Detect which cell encompasses the target text, then output its (X, Y) center coordinate. 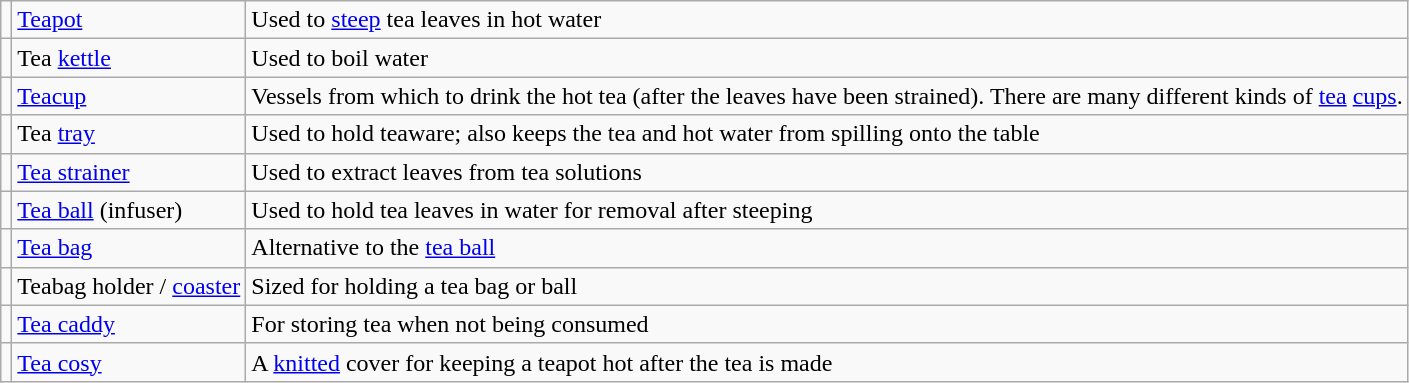
Teacup (129, 96)
Tea ball (infuser) (129, 210)
Tea bag (129, 248)
Vessels from which to drink the hot tea (after the leaves have been strained). There are many different kinds of tea cups. (827, 96)
Used to extract leaves from tea solutions (827, 172)
Teabag holder / coaster (129, 286)
Teapot (129, 20)
A knitted cover for keeping a teapot hot after the tea is made (827, 362)
Alternative to the tea ball (827, 248)
Used to boil water (827, 58)
Sized for holding a tea bag or ball (827, 286)
Used to hold tea leaves in water for removal after steeping (827, 210)
Tea strainer (129, 172)
Tea tray (129, 134)
Tea cosy (129, 362)
Used to hold teaware; also keeps the tea and hot water from spilling onto the table (827, 134)
Used to steep tea leaves in hot water (827, 20)
Tea kettle (129, 58)
For storing tea when not being consumed (827, 324)
Tea caddy (129, 324)
